Return the [x, y] coordinate for the center point of the cell that contains the specified text.  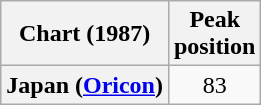
83 [214, 85]
Peakposition [214, 34]
Japan (Oricon) [85, 85]
Chart (1987) [85, 34]
